Return (x, y) of the center of cell containing provided text 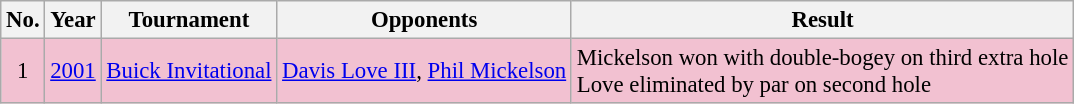
2001 (73, 72)
1 (23, 72)
Buick Invitational (189, 72)
No. (23, 20)
Mickelson won with double-bogey on third extra holeLove eliminated by par on second hole (822, 72)
Davis Love III, Phil Mickelson (424, 72)
Opponents (424, 20)
Year (73, 20)
Result (822, 20)
Tournament (189, 20)
